Identify which cell holds the provided text, then report its (X, Y) central coordinate. 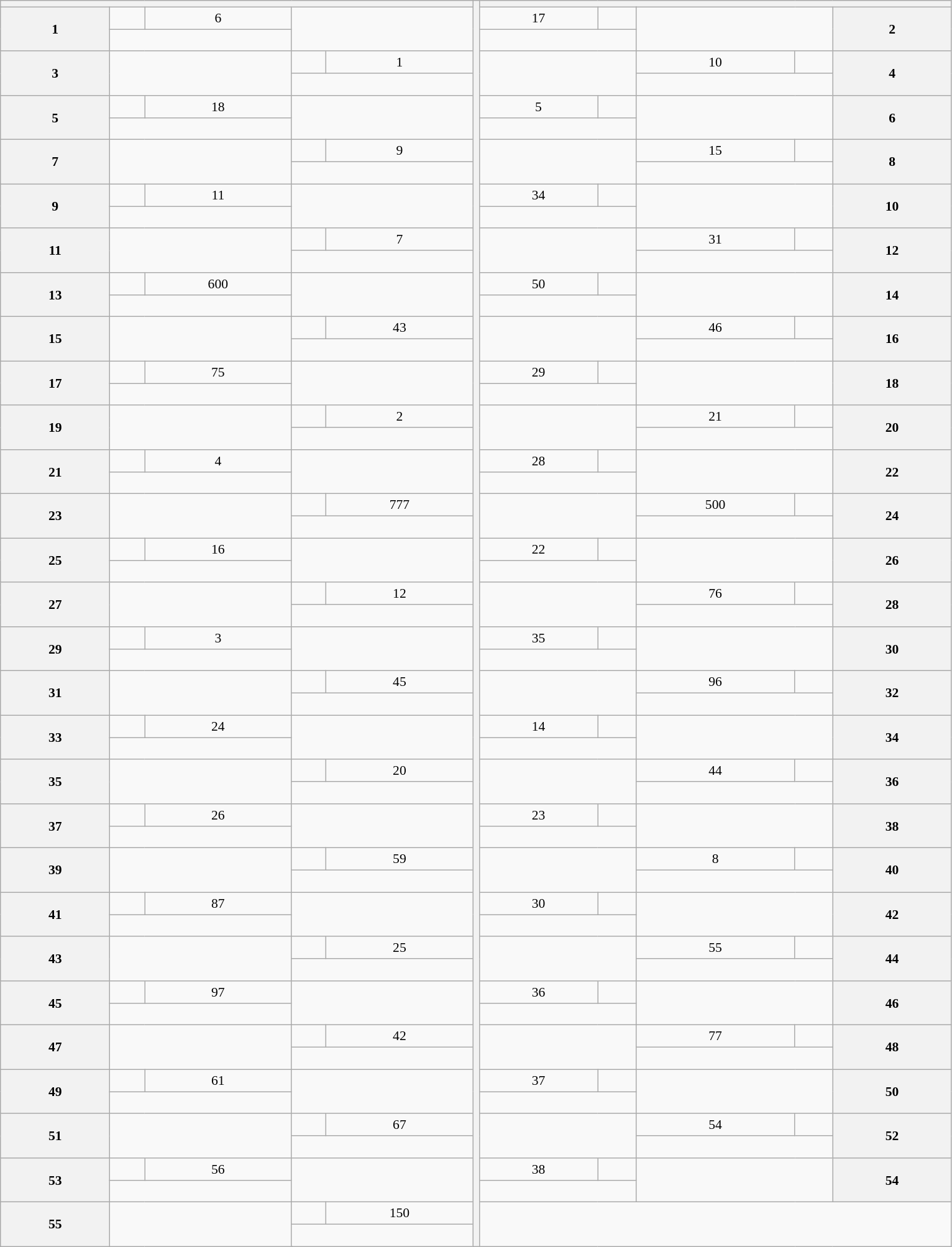
96 (715, 682)
97 (218, 992)
47 (55, 1048)
61 (218, 1080)
75 (218, 372)
39 (55, 870)
40 (892, 870)
56 (218, 1169)
600 (218, 284)
87 (218, 903)
49 (55, 1091)
41 (55, 915)
500 (715, 505)
150 (400, 1213)
53 (55, 1181)
77 (715, 1036)
48 (892, 1048)
777 (400, 505)
19 (55, 427)
76 (715, 594)
52 (892, 1136)
59 (400, 859)
33 (55, 737)
13 (55, 295)
27 (55, 605)
32 (892, 693)
67 (400, 1125)
51 (55, 1136)
